Identify which cell holds the provided text, then report its (X, Y) central coordinate. 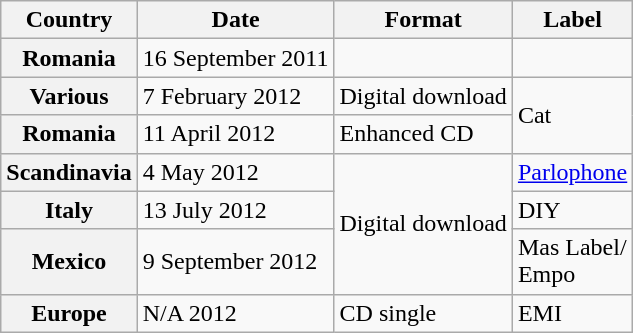
N/A 2012 (236, 313)
Italy (69, 210)
EMI (572, 313)
Date (236, 20)
Mexico (69, 262)
Parlophone (572, 172)
Mas Label/Empo (572, 262)
Enhanced CD (423, 134)
CD single (423, 313)
Country (69, 20)
9 September 2012 (236, 262)
Various (69, 96)
Label (572, 20)
13 July 2012 (236, 210)
Cat (572, 115)
16 September 2011 (236, 58)
DIY (572, 210)
11 April 2012 (236, 134)
7 February 2012 (236, 96)
4 May 2012 (236, 172)
Europe (69, 313)
Scandinavia (69, 172)
Format (423, 20)
